Pinpoint the cell where the given text exists, returning its [X, Y] midpoint coordinate. 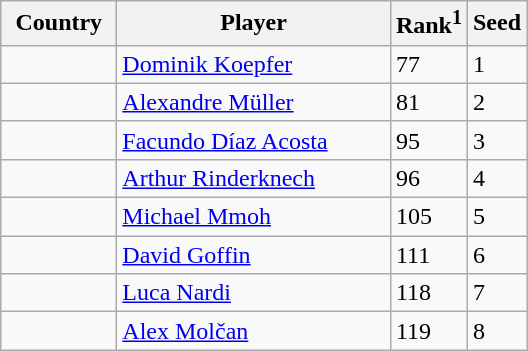
81 [428, 102]
5 [496, 217]
Player [254, 24]
David Goffin [254, 255]
Dominik Koepfer [254, 64]
105 [428, 217]
Rank1 [428, 24]
111 [428, 255]
Country [59, 24]
77 [428, 64]
4 [496, 178]
Luca Nardi [254, 293]
96 [428, 178]
Seed [496, 24]
Facundo Díaz Acosta [254, 140]
118 [428, 293]
7 [496, 293]
6 [496, 255]
Arthur Rinderknech [254, 178]
95 [428, 140]
8 [496, 331]
2 [496, 102]
1 [496, 64]
3 [496, 140]
Michael Mmoh [254, 217]
Alex Molčan [254, 331]
Alexandre Müller [254, 102]
119 [428, 331]
